Return the [X, Y] coordinate for the center point of the cell that contains the specified text.  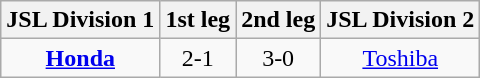
JSL Division 2 [400, 20]
Honda [80, 58]
3-0 [278, 58]
2nd leg [278, 20]
JSL Division 1 [80, 20]
Toshiba [400, 58]
1st leg [198, 20]
2-1 [198, 58]
